Detect which cell encompasses the target text, then output its [X, Y] center coordinate. 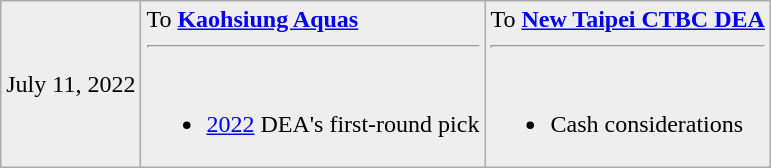
July 11, 2022 [71, 84]
To New Taipei CTBC DEACash considerations [628, 84]
To Kaohsiung Aquas2022 DEA's first-round pick [313, 84]
